Capture the cell that displays the provided text and extract its [x, y] central coordinate. 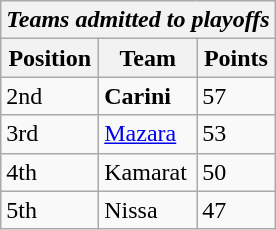
Mazara [148, 134]
53 [236, 134]
Teams admitted to playoffs [138, 20]
Position [50, 58]
Nissa [148, 210]
3rd [50, 134]
2nd [50, 96]
47 [236, 210]
Points [236, 58]
5th [50, 210]
4th [50, 172]
Carini [148, 96]
Kamarat [148, 172]
50 [236, 172]
Team [148, 58]
57 [236, 96]
